Identify which cell holds the provided text, then report its (x, y) central coordinate. 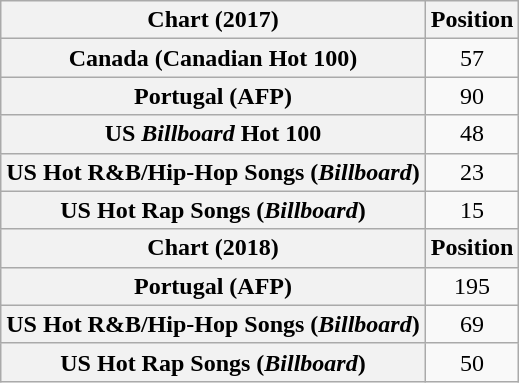
69 (472, 324)
48 (472, 134)
15 (472, 210)
90 (472, 96)
Canada (Canadian Hot 100) (213, 58)
50 (472, 362)
Chart (2017) (213, 20)
US Billboard Hot 100 (213, 134)
23 (472, 172)
195 (472, 286)
Chart (2018) (213, 248)
57 (472, 58)
